Find where the given text appears and provide that cell's center as (x, y) coordinate. 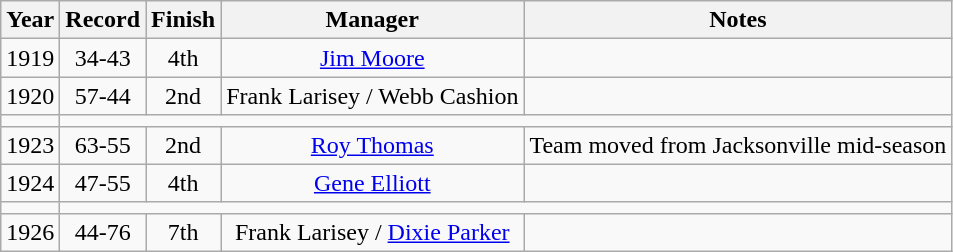
63-55 (103, 145)
34-43 (103, 58)
Finish (184, 20)
7th (184, 232)
57-44 (103, 96)
47-55 (103, 183)
1924 (30, 183)
1919 (30, 58)
Frank Larisey / Webb Cashion (372, 96)
Record (103, 20)
1926 (30, 232)
1920 (30, 96)
Team moved from Jacksonville mid-season (738, 145)
44-76 (103, 232)
Manager (372, 20)
Frank Larisey / Dixie Parker (372, 232)
Notes (738, 20)
Roy Thomas (372, 145)
1923 (30, 145)
Gene Elliott (372, 183)
Jim Moore (372, 58)
Year (30, 20)
